Identify which cell holds the provided text, then report its (x, y) central coordinate. 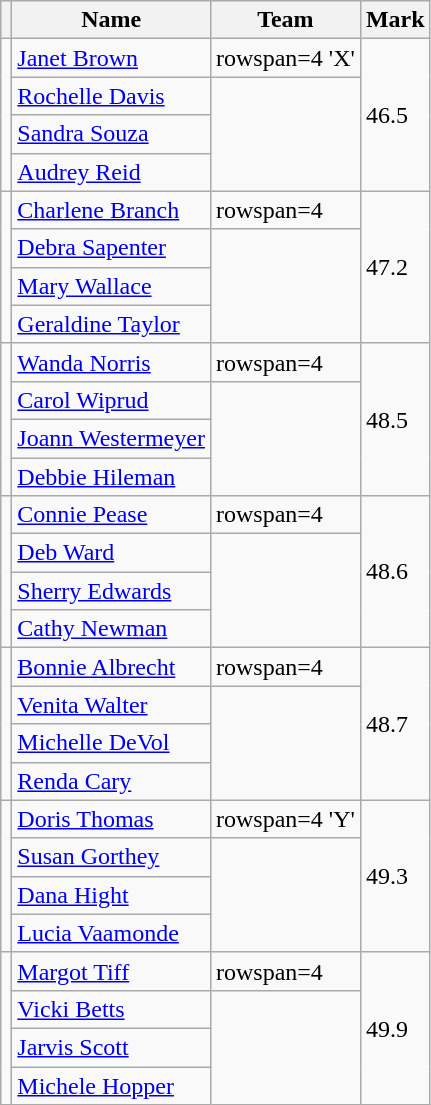
48.6 (395, 572)
Deb Ward (112, 553)
Margot Tiff (112, 971)
49.3 (395, 876)
Connie Pease (112, 515)
Rochelle Davis (112, 96)
Debbie Hileman (112, 477)
rowspan=4 'X' (285, 58)
Janet Brown (112, 58)
Michelle DeVol (112, 743)
Bonnie Albrecht (112, 667)
Michele Hopper (112, 1085)
rowspan=4 'Y' (285, 819)
48.7 (395, 724)
Name (112, 20)
Mark (395, 20)
Debra Sapenter (112, 248)
Wanda Norris (112, 362)
Carol Wiprud (112, 400)
Cathy Newman (112, 629)
Susan Gorthey (112, 857)
Sandra Souza (112, 134)
Vicki Betts (112, 1009)
Dana Hight (112, 895)
47.2 (395, 267)
Doris Thomas (112, 819)
Lucia Vaamonde (112, 933)
Charlene Branch (112, 210)
Renda Cary (112, 781)
Joann Westermeyer (112, 438)
Audrey Reid (112, 172)
Venita Walter (112, 705)
Sherry Edwards (112, 591)
46.5 (395, 115)
Team (285, 20)
48.5 (395, 419)
Mary Wallace (112, 286)
49.9 (395, 1028)
Geraldine Taylor (112, 324)
Jarvis Scott (112, 1047)
